For the text-containing cell, return its midpoint in (X, Y) coordinate format. 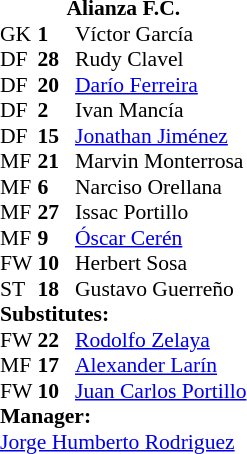
22 (57, 339)
ST (19, 288)
21 (57, 161)
Issac Portillo (160, 212)
15 (57, 135)
1 (57, 33)
Rudy Clavel (160, 59)
Gustavo Guerreño (160, 288)
Alexander Larín (160, 365)
20 (57, 84)
Juan Carlos Portillo (160, 390)
27 (57, 212)
Jorge Humberto Rodriguez (123, 441)
Manager: (123, 416)
Marvin Monterrosa (160, 161)
2 (57, 110)
17 (57, 365)
Darío Ferreira (160, 84)
Óscar Cerén (160, 237)
GK (19, 33)
Herbert Sosa (160, 263)
Ivan Mancía (160, 110)
Narciso Orellana (160, 186)
Víctor García (160, 33)
28 (57, 59)
6 (57, 186)
9 (57, 237)
Substitutes: (123, 314)
Rodolfo Zelaya (160, 339)
18 (57, 288)
Jonathan Jiménez (160, 135)
